Find where the given text appears and provide that cell's center as (x, y) coordinate. 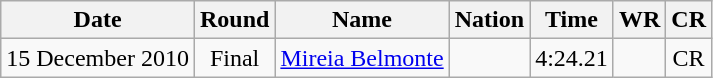
Name (362, 20)
Round (234, 20)
WR (639, 20)
Mireia Belmonte (362, 58)
4:24.21 (572, 58)
Final (234, 58)
Nation (489, 20)
Time (572, 20)
Date (98, 20)
15 December 2010 (98, 58)
